Scan for the cell matching the given text and deliver its [X, Y] coordinate at center. 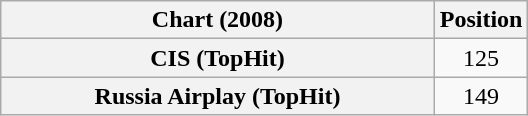
Russia Airplay (TopHit) [218, 96]
CIS (TopHit) [218, 58]
Position [481, 20]
149 [481, 96]
Chart (2008) [218, 20]
125 [481, 58]
